Pinpoint the cell where the given text exists, returning its [x, y] midpoint coordinate. 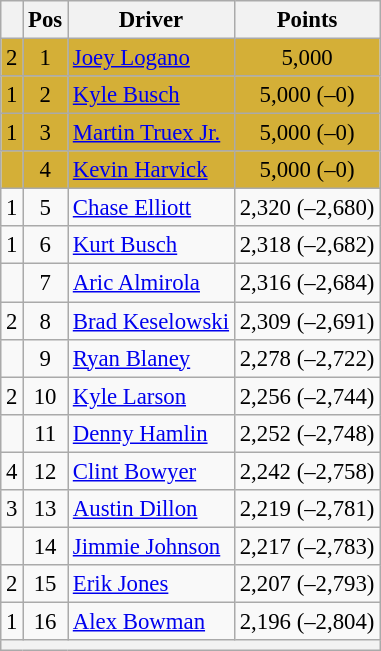
9 [46, 358]
Kyle Larson [152, 396]
Ryan Blaney [152, 358]
16 [46, 621]
5 [46, 208]
2,256 (–2,744) [306, 396]
2,242 (–2,758) [306, 471]
Jimmie Johnson [152, 546]
2,309 (–2,691) [306, 321]
Erik Jones [152, 584]
2,217 (–2,783) [306, 546]
Martin Truex Jr. [152, 133]
Points [306, 20]
2,252 (–2,748) [306, 433]
Kevin Harvick [152, 170]
15 [46, 584]
2,207 (–2,793) [306, 584]
Denny Hamlin [152, 433]
2,316 (–2,684) [306, 283]
Driver [152, 20]
Joey Logano [152, 58]
Chase Elliott [152, 208]
Alex Bowman [152, 621]
5,000 [306, 58]
13 [46, 509]
2,196 (–2,804) [306, 621]
12 [46, 471]
8 [46, 321]
Brad Keselowski [152, 321]
Aric Almirola [152, 283]
2,278 (–2,722) [306, 358]
2,219 (–2,781) [306, 509]
10 [46, 396]
Pos [46, 20]
11 [46, 433]
Kurt Busch [152, 245]
Austin Dillon [152, 509]
Kyle Busch [152, 95]
Clint Bowyer [152, 471]
2,320 (–2,680) [306, 208]
2,318 (–2,682) [306, 245]
6 [46, 245]
7 [46, 283]
14 [46, 546]
